Output the [X, Y] coordinate of the center of the cell containing the given text.  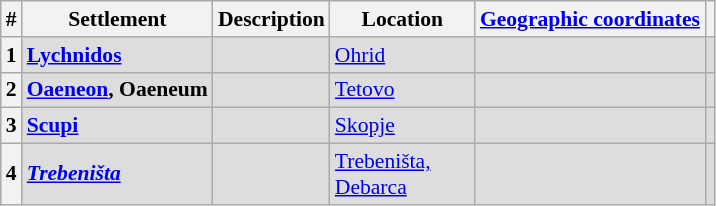
Trebeništa [118, 174]
2 [12, 90]
Geographic coordinates [590, 19]
3 [12, 126]
Settlement [118, 19]
Description [272, 19]
Ohrid [402, 55]
Scupi [118, 126]
1 [12, 55]
Skopje [402, 126]
Tetovo [402, 90]
Location [402, 19]
Oaeneon, Oaeneum [118, 90]
# [12, 19]
Lychnidos [118, 55]
Trebeništa, Debarca [402, 174]
4 [12, 174]
